Locate the cell with the specified text and output its [X, Y] center coordinate. 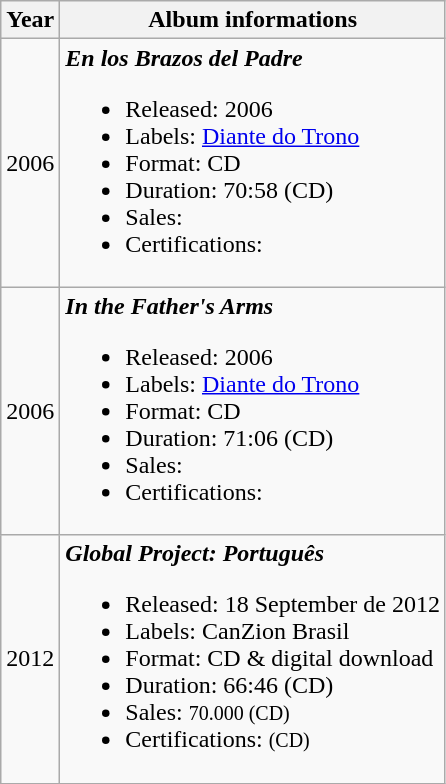
Year [30, 20]
Album informations [253, 20]
In the Father's ArmsReleased: 2006Labels: Diante do TronoFormat: CDDuration: 71:06 (CD)Sales:Certifications: [253, 411]
En los Brazos del PadreReleased: 2006Labels: Diante do TronoFormat: CDDuration: 70:58 (CD)Sales:Certifications: [253, 163]
2012 [30, 659]
